Capture the cell that displays the provided text and extract its [x, y] central coordinate. 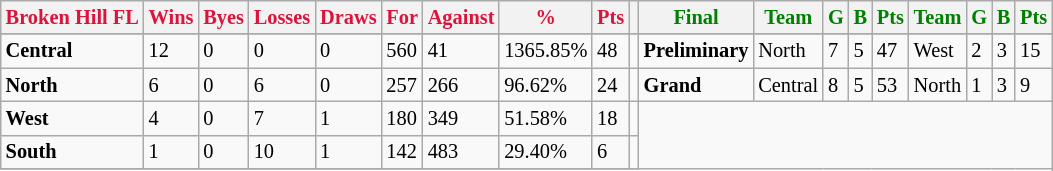
Final [696, 17]
18 [610, 118]
2 [979, 51]
349 [462, 118]
1365.85% [546, 51]
Wins [172, 17]
15 [1034, 51]
47 [890, 51]
96.62% [546, 85]
24 [610, 85]
41 [462, 51]
53 [890, 85]
483 [462, 152]
560 [402, 51]
4 [172, 118]
Broken Hill FL [72, 17]
Preliminary [696, 51]
12 [172, 51]
South [72, 152]
8 [836, 85]
29.40% [546, 152]
51.58% [546, 118]
10 [282, 152]
257 [402, 85]
48 [610, 51]
Losses [282, 17]
180 [402, 118]
142 [402, 152]
Byes [223, 17]
Against [462, 17]
Grand [696, 85]
Draws [348, 17]
For [402, 17]
9 [1034, 85]
% [546, 17]
266 [462, 85]
